Locate the cell with the specified text and output its (x, y) center coordinate. 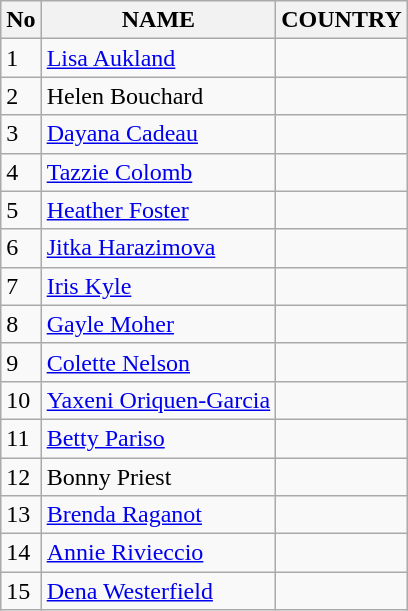
Brenda Raganot (158, 515)
6 (21, 248)
Dayana Cadeau (158, 134)
Gayle Moher (158, 324)
5 (21, 210)
Heather Foster (158, 210)
Tazzie Colomb (158, 172)
COUNTRY (342, 20)
4 (21, 172)
7 (21, 286)
NAME (158, 20)
No (21, 20)
Helen Bouchard (158, 96)
1 (21, 58)
Lisa Aukland (158, 58)
12 (21, 477)
2 (21, 96)
11 (21, 438)
14 (21, 553)
Betty Pariso (158, 438)
Yaxeni Oriquen-Garcia (158, 400)
9 (21, 362)
3 (21, 134)
8 (21, 324)
13 (21, 515)
Jitka Harazimova (158, 248)
Dena Westerfield (158, 591)
Iris Kyle (158, 286)
Annie Rivieccio (158, 553)
15 (21, 591)
Bonny Priest (158, 477)
Colette Nelson (158, 362)
10 (21, 400)
